Pinpoint the cell where the given text exists, returning its [x, y] midpoint coordinate. 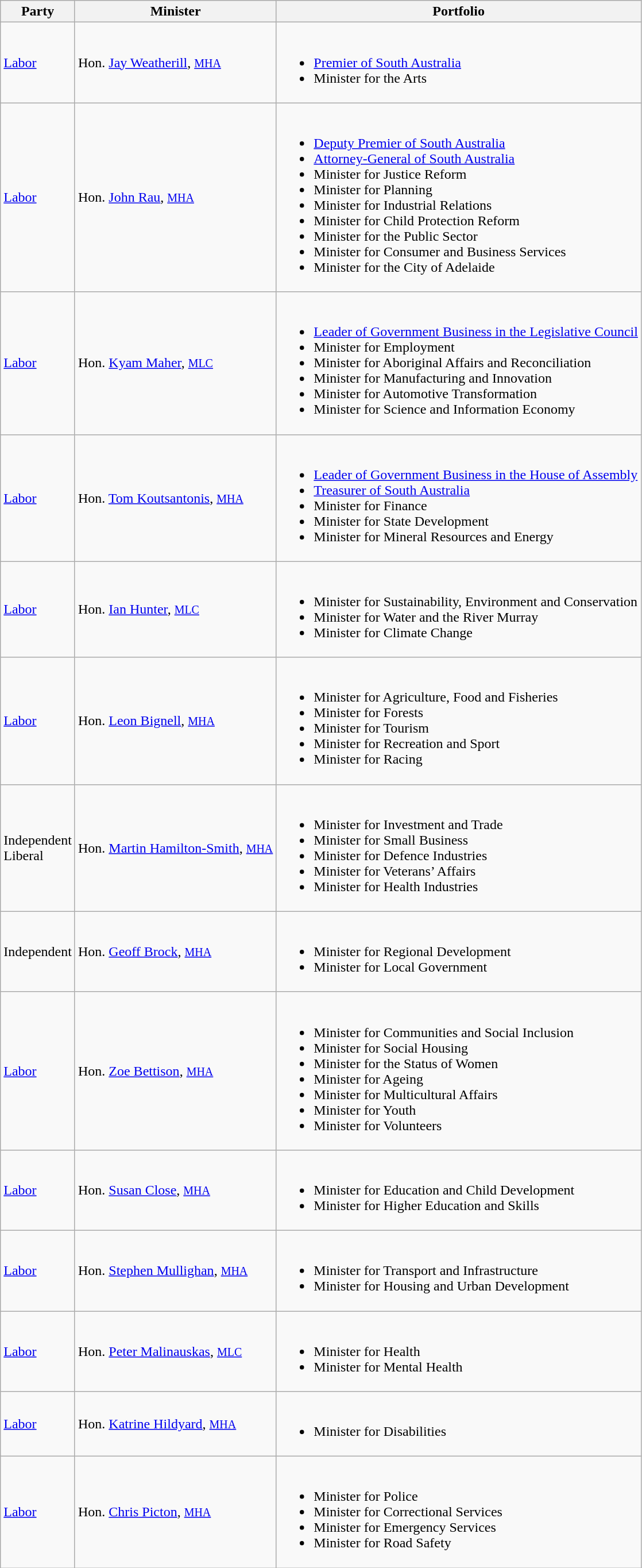
Party [38, 11]
Hon. Susan Close, MHA [175, 1190]
Premier of South AustraliaMinister for the Arts [459, 63]
Minister for Regional DevelopmentMinister for Local Government [459, 951]
Hon. Kyam Maher, MLC [175, 363]
Minister for Transport and InfrastructureMinister for Housing and Urban Development [459, 1270]
Portfolio [459, 11]
Minister for HealthMinister for Mental Health [459, 1351]
Hon. Martin Hamilton-Smith, MHA [175, 848]
Hon. Geoff Brock, MHA [175, 951]
Minister for PoliceMinister for Correctional ServicesMinister for Emergency ServicesMinister for Road Safety [459, 1512]
Hon. Stephen Mullighan, MHA [175, 1270]
Hon. Zoe Bettison, MHA [175, 1071]
Hon. Peter Malinauskas, MLC [175, 1351]
Minister for Disabilities [459, 1424]
Minister for Sustainability, Environment and ConservationMinister for Water and the River MurrayMinister for Climate Change [459, 609]
Hon. Tom Koutsantonis, MHA [175, 498]
Hon. Leon Bignell, MHA [175, 721]
Hon. Ian Hunter, MLC [175, 609]
Hon. John Rau, MHA [175, 198]
Minister [175, 11]
Hon. Jay Weatherill, MHA [175, 63]
Independent [38, 951]
Minister for Education and Child DevelopmentMinister for Higher Education and Skills [459, 1190]
Minister for Agriculture, Food and FisheriesMinister for ForestsMinister for TourismMinister for Recreation and SportMinister for Racing [459, 721]
IndependentLiberal [38, 848]
Hon. Katrine Hildyard, MHA [175, 1424]
Hon. Chris Picton, MHA [175, 1512]
